Scan for the cell matching the given text and deliver its [X, Y] coordinate at center. 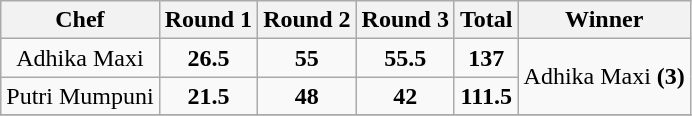
21.5 [208, 96]
Winner [604, 20]
Adhika Maxi [80, 58]
Putri Mumpuni [80, 96]
111.5 [486, 96]
26.5 [208, 58]
Chef [80, 20]
Round 2 [307, 20]
48 [307, 96]
137 [486, 58]
55.5 [405, 58]
Total [486, 20]
Adhika Maxi (3) [604, 77]
42 [405, 96]
Round 3 [405, 20]
Round 1 [208, 20]
55 [307, 58]
